From the cell containing the given text, extract its center point as [x, y] coordinate. 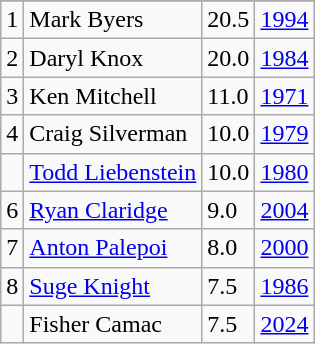
1971 [284, 96]
1979 [284, 134]
Fisher Camac [113, 324]
11.0 [228, 96]
Suge Knight [113, 286]
9.0 [228, 210]
Mark Byers [113, 20]
7 [12, 248]
1994 [284, 20]
1980 [284, 172]
2000 [284, 248]
Craig Silverman [113, 134]
3 [12, 96]
Todd Liebenstein [113, 172]
2024 [284, 324]
Ryan Claridge [113, 210]
1 [12, 20]
8 [12, 286]
1984 [284, 58]
4 [12, 134]
Daryl Knox [113, 58]
8.0 [228, 248]
6 [12, 210]
20.5 [228, 20]
2004 [284, 210]
2 [12, 58]
Anton Palepoi [113, 248]
1986 [284, 286]
20.0 [228, 58]
Ken Mitchell [113, 96]
